Provide the (x, y) coordinate of the cell's center where the given text is located.  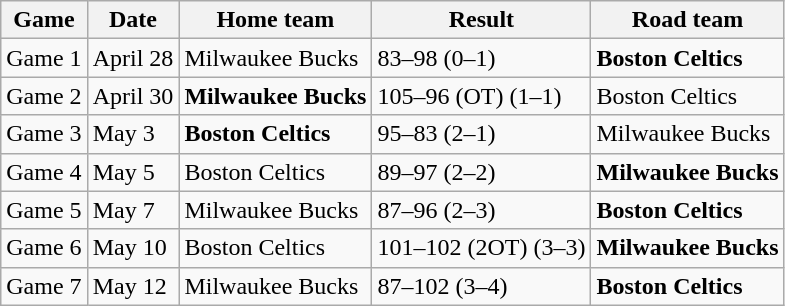
Result (482, 20)
87–96 (2–3) (482, 210)
Date (133, 20)
Game (44, 20)
April 30 (133, 96)
Game 4 (44, 172)
105–96 (OT) (1–1) (482, 96)
Game 3 (44, 134)
Road team (688, 20)
Game 5 (44, 210)
Game 7 (44, 286)
May 7 (133, 210)
May 10 (133, 248)
Home team (276, 20)
April 28 (133, 58)
May 12 (133, 286)
May 5 (133, 172)
95–83 (2–1) (482, 134)
Game 6 (44, 248)
Game 1 (44, 58)
83–98 (0–1) (482, 58)
89–97 (2–2) (482, 172)
101–102 (2OT) (3–3) (482, 248)
87–102 (3–4) (482, 286)
May 3 (133, 134)
Game 2 (44, 96)
